Capture the cell that displays the provided text and extract its (x, y) central coordinate. 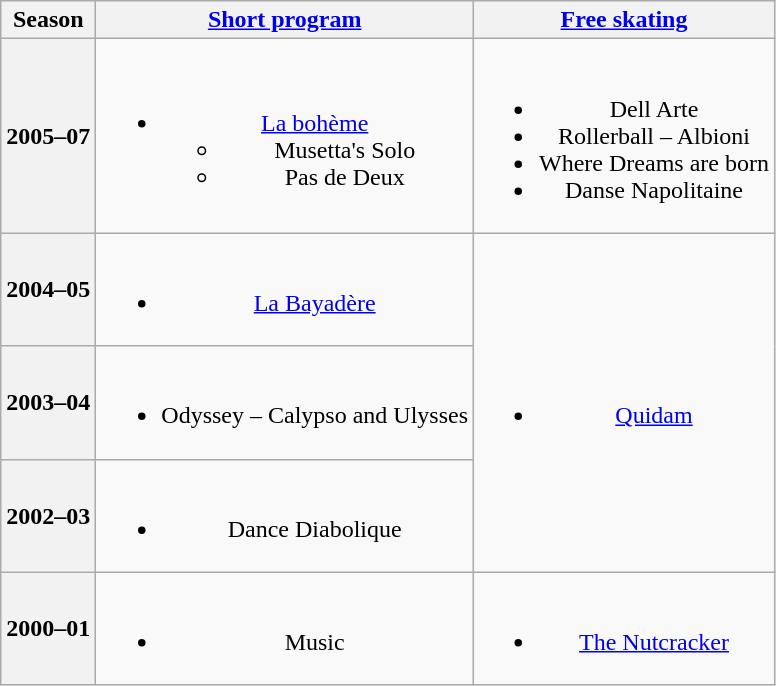
2005–07 (48, 136)
Dance Diabolique (285, 516)
Quidam (624, 402)
La Bayadère (285, 290)
2004–05 (48, 290)
2000–01 (48, 628)
La bohème Musetta's SoloPas de Deux (285, 136)
The Nutcracker (624, 628)
Odyssey – Calypso and Ulysses (285, 402)
Season (48, 20)
2002–03 (48, 516)
Music (285, 628)
Free skating (624, 20)
2003–04 (48, 402)
Short program (285, 20)
Dell Arte Rollerball – AlbioniWhere Dreams are born Danse Napolitaine (624, 136)
